Capture the cell that displays the provided text and extract its (x, y) central coordinate. 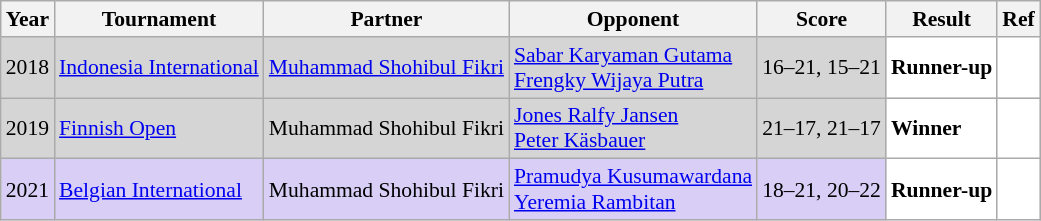
Finnish Open (159, 128)
Indonesia International (159, 68)
21–17, 21–17 (822, 128)
Jones Ralfy Jansen Peter Käsbauer (633, 128)
Partner (386, 19)
Year (28, 19)
Tournament (159, 19)
Pramudya Kusumawardana Yeremia Rambitan (633, 190)
Sabar Karyaman Gutama Frengky Wijaya Putra (633, 68)
Score (822, 19)
2018 (28, 68)
Winner (942, 128)
Result (942, 19)
16–21, 15–21 (822, 68)
Ref (1018, 19)
Belgian International (159, 190)
18–21, 20–22 (822, 190)
Opponent (633, 19)
2019 (28, 128)
2021 (28, 190)
